Output the [X, Y] coordinate of the center of the cell containing the given text.  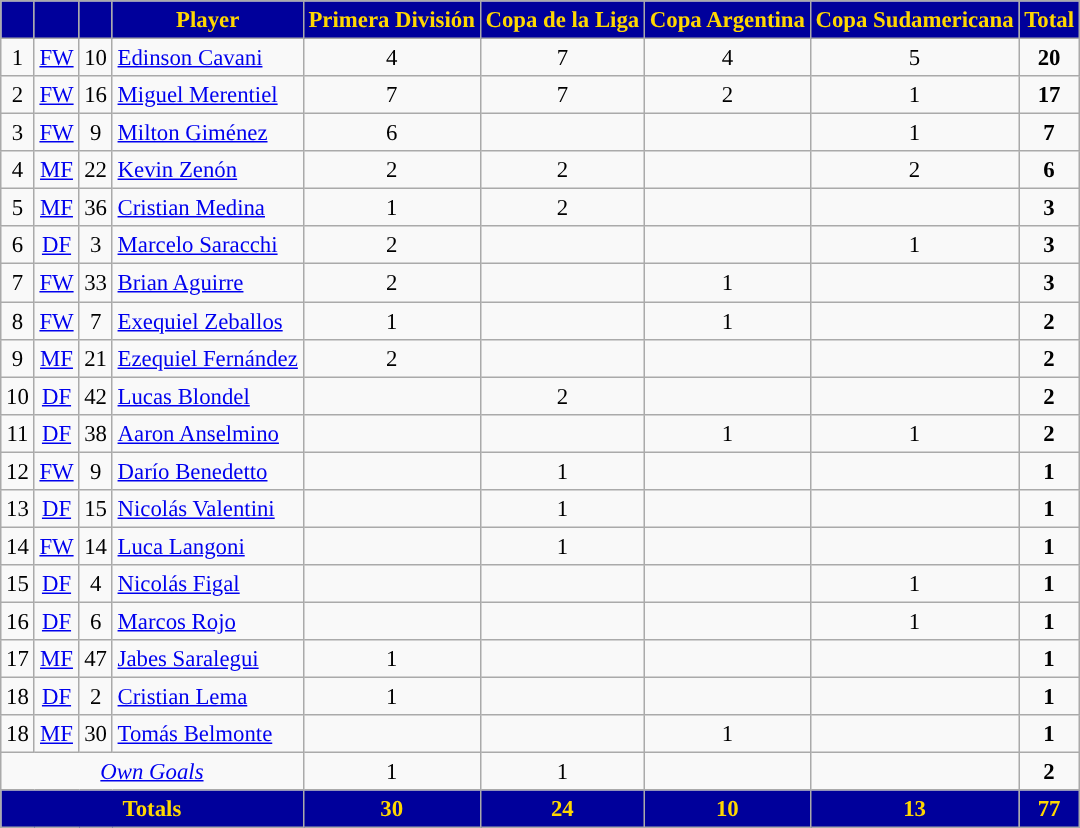
Darío Benedetto [208, 471]
Cristian Medina [208, 208]
36 [96, 208]
12 [18, 471]
Player [208, 20]
Nicolás Figal [208, 584]
Copa Sudamericana [914, 20]
77 [1049, 809]
Jabes Saralegui [208, 659]
20 [1049, 58]
8 [18, 321]
Aaron Anselmino [208, 433]
Own Goals [152, 772]
Copa Argentina [728, 20]
Kevin Zenón [208, 170]
11 [18, 433]
Milton Giménez [208, 133]
Primera División [392, 20]
21 [96, 358]
Totals [152, 809]
Marcelo Saracchi [208, 245]
Copa de la Liga [562, 20]
38 [96, 433]
Ezequiel Fernández [208, 358]
Tomás Belmonte [208, 734]
Exequiel Zeballos [208, 321]
42 [96, 396]
33 [96, 283]
Brian Aguirre [208, 283]
Miguel Merentiel [208, 95]
22 [96, 170]
Total [1049, 20]
Marcos Rojo [208, 621]
Cristian Lema [208, 697]
Nicolás Valentini [208, 509]
24 [562, 809]
Edinson Cavani [208, 58]
Luca Langoni [208, 546]
47 [96, 659]
Lucas Blondel [208, 396]
